Find where the given text appears and provide that cell's center as [x, y] coordinate. 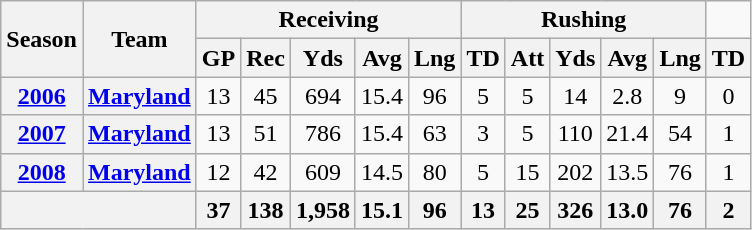
3 [483, 134]
Receiving [328, 20]
63 [434, 134]
786 [322, 134]
2.8 [628, 96]
1,958 [322, 210]
0 [728, 96]
326 [576, 210]
Att [527, 58]
51 [266, 134]
609 [322, 172]
Season [42, 39]
45 [266, 96]
54 [680, 134]
2008 [42, 172]
13.0 [628, 210]
37 [218, 210]
2006 [42, 96]
15.1 [382, 210]
14.5 [382, 172]
694 [322, 96]
Rec [266, 58]
Rushing [584, 20]
15 [527, 172]
80 [434, 172]
12 [218, 172]
202 [576, 172]
21.4 [628, 134]
13.5 [628, 172]
25 [527, 210]
9 [680, 96]
2 [728, 210]
42 [266, 172]
110 [576, 134]
2007 [42, 134]
138 [266, 210]
GP [218, 58]
14 [576, 96]
Team [139, 39]
